Determine the (x, y) coordinate at the center of the cell enclosing the given text.  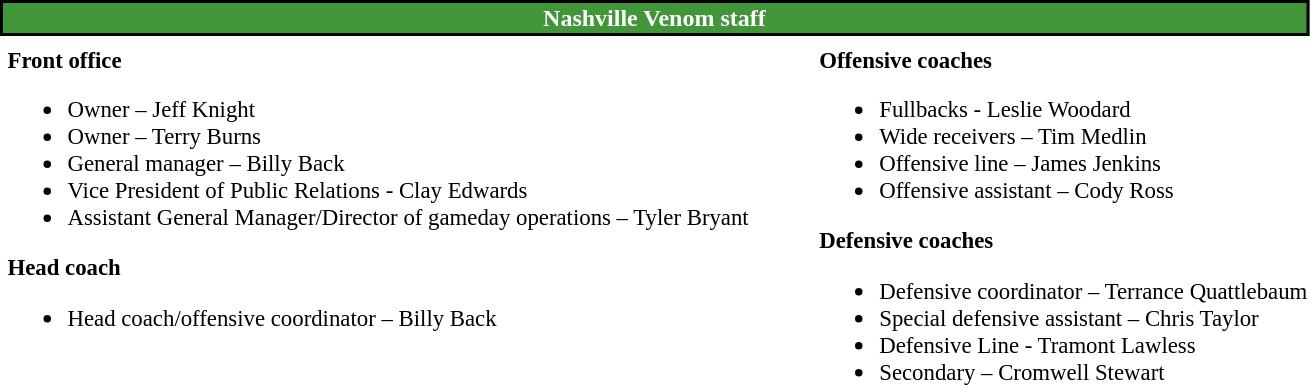
Nashville Venom staff (654, 18)
